Capture the cell that displays the provided text and extract its [x, y] central coordinate. 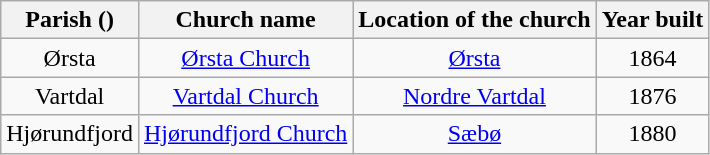
Parish () [70, 20]
1864 [652, 58]
Hjørundfjord Church [245, 134]
Year built [652, 20]
Ørsta Church [245, 58]
Nordre Vartdal [474, 96]
Sæbø [474, 134]
Vartdal [70, 96]
Hjørundfjord [70, 134]
Location of the church [474, 20]
1880 [652, 134]
Vartdal Church [245, 96]
1876 [652, 96]
Church name [245, 20]
